Search for the cell housing the specified text and yield its (X, Y) center coordinate. 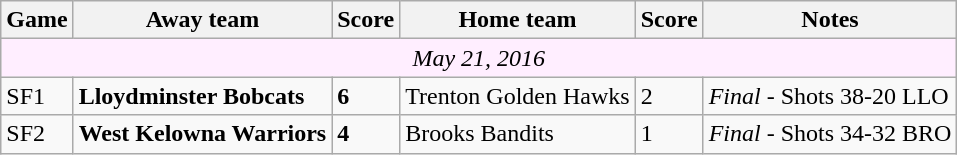
2 (669, 96)
Home team (518, 20)
Away team (202, 20)
May 21, 2016 (479, 58)
Notes (830, 20)
SF1 (37, 96)
Final - Shots 38-20 LLO (830, 96)
Final - Shots 34-32 BRO (830, 134)
6 (366, 96)
Lloydminster Bobcats (202, 96)
4 (366, 134)
Game (37, 20)
Trenton Golden Hawks (518, 96)
1 (669, 134)
SF2 (37, 134)
West Kelowna Warriors (202, 134)
Brooks Bandits (518, 134)
